Detect which cell encompasses the target text, then output its (x, y) center coordinate. 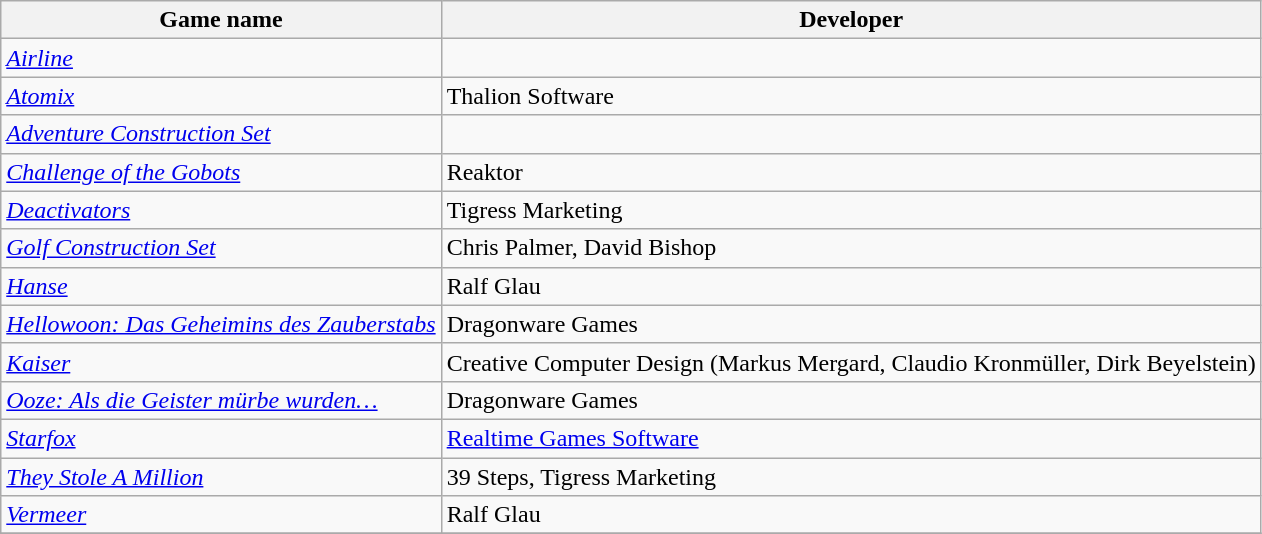
Creative Computer Design (Markus Mergard, Claudio Kronmüller, Dirk Beyelstein) (851, 362)
Thalion Software (851, 96)
Reaktor (851, 172)
Realtime Games Software (851, 438)
Airline (221, 58)
Deactivators (221, 210)
Hellowoon: Das Geheimins des Zauberstabs (221, 324)
Ooze: Als die Geister mürbe wurden… (221, 400)
Kaiser (221, 362)
Vermeer (221, 515)
Chris Palmer, David Bishop (851, 248)
Tigress Marketing (851, 210)
39 Steps, Tigress Marketing (851, 477)
Golf Construction Set (221, 248)
Adventure Construction Set (221, 134)
Developer (851, 20)
They Stole A Million (221, 477)
Game name (221, 20)
Hanse (221, 286)
Starfox (221, 438)
Atomix (221, 96)
Challenge of the Gobots (221, 172)
